Search for the cell housing the specified text and yield its (x, y) center coordinate. 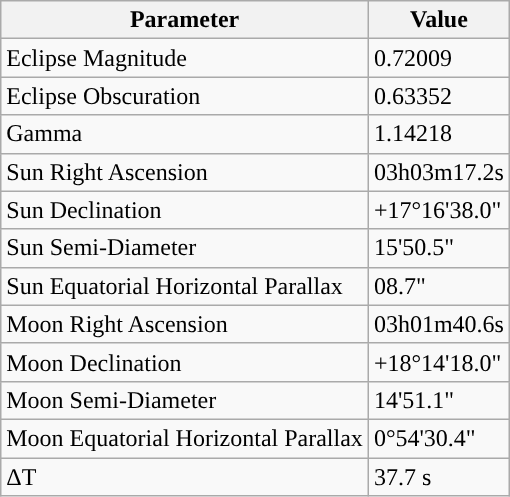
08.7" (438, 286)
03h01m40.6s (438, 324)
0.72009 (438, 58)
0°54'30.4" (438, 438)
Sun Declination (185, 210)
Gamma (185, 134)
+17°16'38.0" (438, 210)
Moon Right Ascension (185, 324)
Parameter (185, 20)
Moon Semi-Diameter (185, 400)
37.7 s (438, 477)
0.63352 (438, 96)
Value (438, 20)
Eclipse Obscuration (185, 96)
03h03m17.2s (438, 172)
Moon Equatorial Horizontal Parallax (185, 438)
Eclipse Magnitude (185, 58)
14'51.1" (438, 400)
Sun Right Ascension (185, 172)
15'50.5" (438, 248)
Moon Declination (185, 362)
ΔT (185, 477)
Sun Equatorial Horizontal Parallax (185, 286)
+18°14'18.0" (438, 362)
1.14218 (438, 134)
Sun Semi-Diameter (185, 248)
